Scan for the cell matching the given text and deliver its (X, Y) coordinate at center. 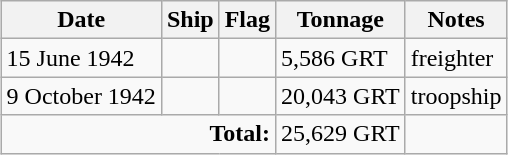
Tonnage (341, 20)
Ship (190, 20)
Date (81, 20)
20,043 GRT (341, 96)
9 October 1942 (81, 96)
Flag (247, 20)
15 June 1942 (81, 58)
freighter (456, 58)
troopship (456, 96)
Total: (138, 134)
Notes (456, 20)
5,586 GRT (341, 58)
25,629 GRT (341, 134)
